Output the [x, y] coordinate of the center of the cell containing the given text.  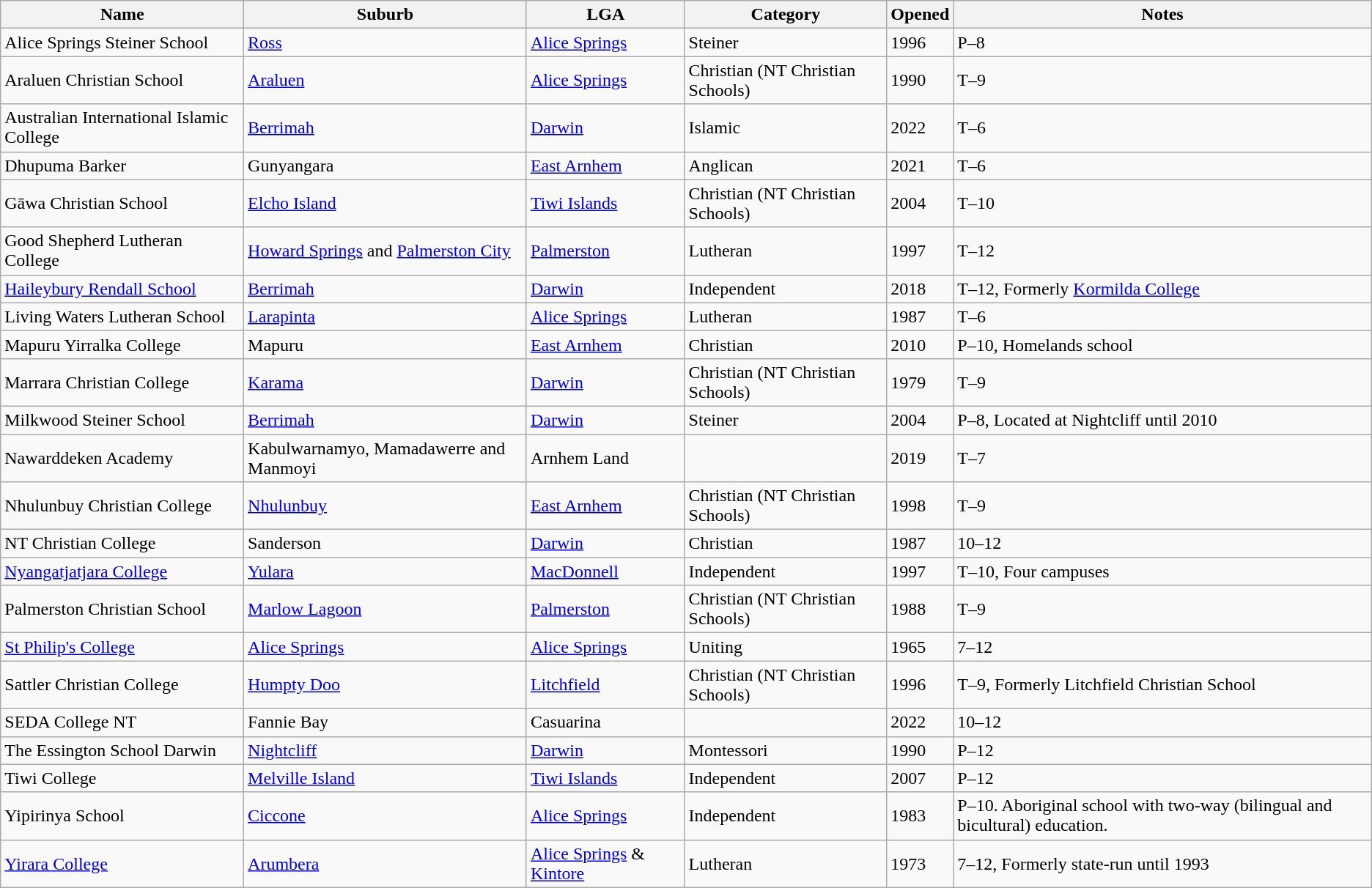
Ciccone [386, 816]
Category [786, 15]
Arumbera [386, 863]
T–10, Four campuses [1162, 571]
Opened [921, 15]
Nhulunbuy [386, 506]
Haileybury Rendall School [122, 289]
1979 [921, 382]
Good Shepherd Lutheran College [122, 251]
T–9, Formerly Litchfield Christian School [1162, 684]
Nhulunbuy Christian College [122, 506]
2018 [921, 289]
Alice Springs Steiner School [122, 42]
Elcho Island [386, 204]
Tiwi College [122, 778]
T–10 [1162, 204]
P–10, Homelands school [1162, 344]
Araluen Christian School [122, 81]
Notes [1162, 15]
1965 [921, 647]
1988 [921, 610]
St Philip's College [122, 647]
Ross [386, 42]
Palmerston Christian School [122, 610]
2010 [921, 344]
Alice Springs & Kintore [605, 863]
Melville Island [386, 778]
T–7 [1162, 457]
Milkwood Steiner School [122, 420]
Araluen [386, 81]
Mapuru Yirralka College [122, 344]
Montessori [786, 750]
7–12 [1162, 647]
Marlow Lagoon [386, 610]
Islamic [786, 127]
Yipirinya School [122, 816]
Suburb [386, 15]
LGA [605, 15]
Kabulwarnamyo, Mamadawerre and Manmoyi [386, 457]
Karama [386, 382]
T–12 [1162, 251]
Living Waters Lutheran School [122, 317]
Litchfield [605, 684]
MacDonnell [605, 571]
2007 [921, 778]
Mapuru [386, 344]
Dhupuma Barker [122, 166]
Arnhem Land [605, 457]
Fannie Bay [386, 722]
1998 [921, 506]
7–12, Formerly state-run until 1993 [1162, 863]
2019 [921, 457]
Sattler Christian College [122, 684]
Yirara College [122, 863]
P–8, Located at Nightcliff until 2010 [1162, 420]
Howard Springs and Palmerston City [386, 251]
Nyangatjatjara College [122, 571]
Gāwa Christian School [122, 204]
P–10. Aboriginal school with two-way (bilingual and bicultural) education. [1162, 816]
The Essington School Darwin [122, 750]
Sanderson [386, 544]
Marrara Christian College [122, 382]
2021 [921, 166]
Australian International Islamic College [122, 127]
T–12, Formerly Kormilda College [1162, 289]
P–8 [1162, 42]
Yulara [386, 571]
Name [122, 15]
Uniting [786, 647]
Nawarddeken Academy [122, 457]
Humpty Doo [386, 684]
SEDA College NT [122, 722]
Larapinta [386, 317]
NT Christian College [122, 544]
Nightcliff [386, 750]
1973 [921, 863]
Gunyangara [386, 166]
Casuarina [605, 722]
Anglican [786, 166]
1983 [921, 816]
